Detect which cell encompasses the target text, then output its (x, y) center coordinate. 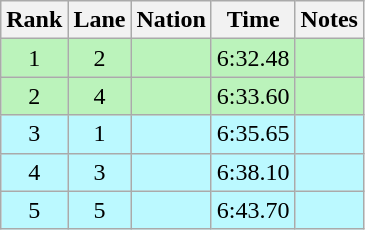
Time (253, 20)
6:35.65 (253, 134)
Nation (171, 20)
Notes (329, 20)
Rank (34, 20)
6:38.10 (253, 172)
Lane (100, 20)
6:32.48 (253, 58)
6:43.70 (253, 210)
6:33.60 (253, 96)
